Provide the (X, Y) coordinate of the cell's center where the given text is located.  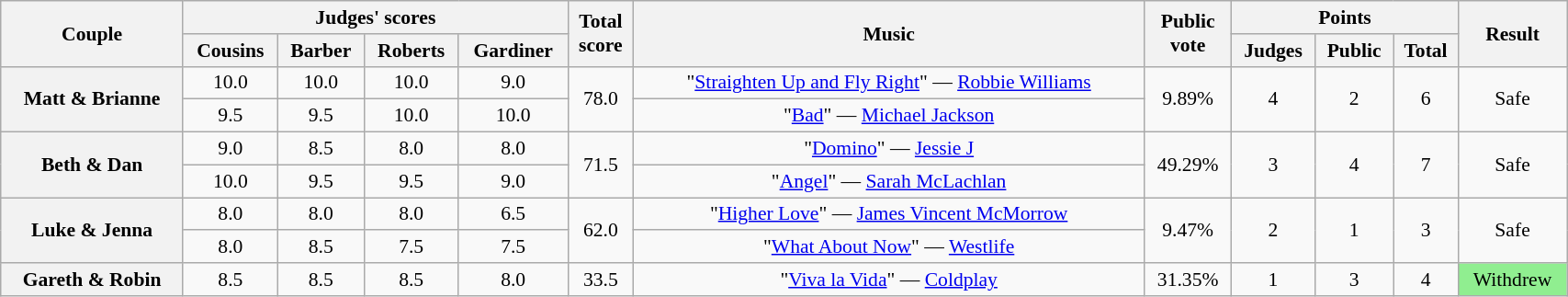
Beth & Dan (92, 166)
Gareth & Robin (92, 280)
Result (1512, 33)
"Viva la Vida" — Coldplay (888, 280)
"Bad" — Michael Jackson (888, 116)
Public (1354, 51)
Withdrew (1512, 280)
7 (1426, 166)
78.0 (601, 99)
Total (1426, 51)
"Straighten Up and Fly Right" — Robbie Williams (888, 83)
62.0 (601, 230)
"What About Now" — Westlife (888, 247)
Roberts (412, 51)
33.5 (601, 280)
49.29% (1189, 166)
Music (888, 33)
Luke & Jenna (92, 230)
6 (1426, 99)
Publicvote (1189, 33)
9.89% (1189, 99)
Judges' scores (375, 17)
Matt & Brianne (92, 99)
9.47% (1189, 230)
Cousins (230, 51)
6.5 (513, 214)
71.5 (601, 166)
"Higher Love" — James Vincent McMorrow (888, 214)
Gardiner (513, 51)
Barber (321, 51)
Totalscore (601, 33)
Couple (92, 33)
Judges (1273, 51)
Points (1345, 17)
"Domino" — Jessie J (888, 149)
"Angel" — Sarah McLachlan (888, 181)
31.35% (1189, 280)
